For the text-containing cell, return its midpoint in [X, Y] coordinate format. 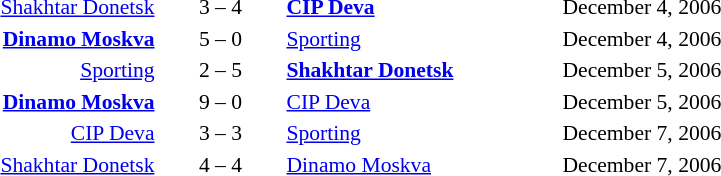
5 – 0 [220, 38]
3 – 3 [220, 133]
Shakhtar Donetsk [422, 70]
CIP Deva [422, 102]
2 – 5 [220, 70]
9 – 0 [220, 102]
